Identify which cell holds the provided text, then report its [X, Y] central coordinate. 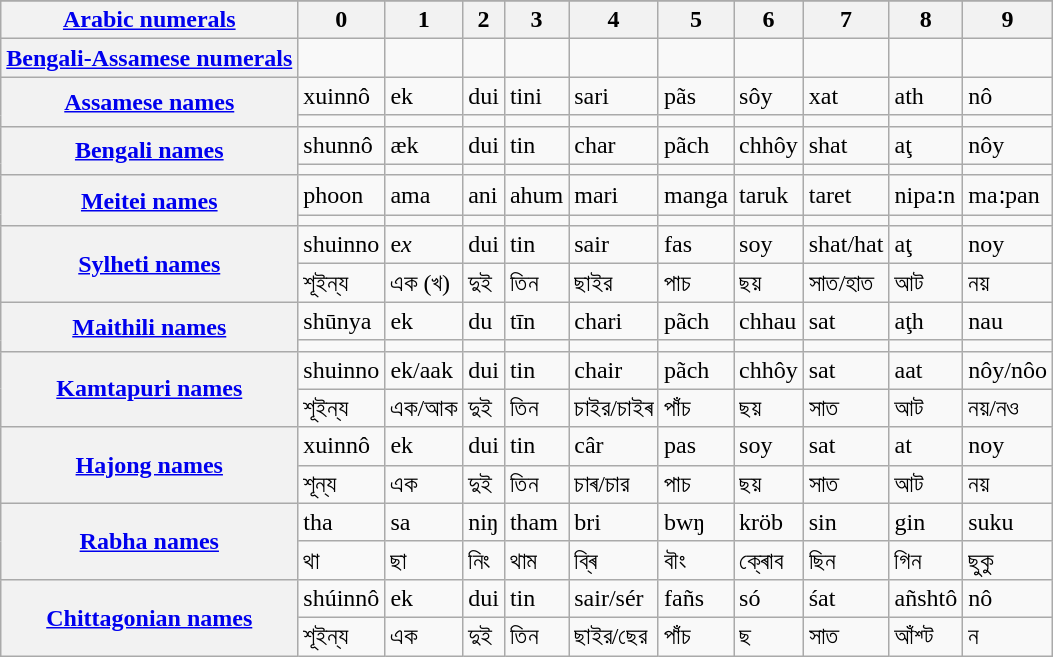
sari [614, 96]
añshtô [926, 598]
niŋ [484, 522]
শূন্য [342, 484]
3 [536, 20]
নয়/নও [1008, 408]
nôy/nôo [1008, 370]
æk [424, 145]
ছা [424, 560]
ani [484, 195]
bwŋ [696, 522]
sôy [769, 96]
Kamtapuri names [150, 389]
sair [614, 245]
du [484, 321]
Hajong names [150, 465]
kröb [769, 522]
câr [614, 446]
chari [614, 321]
sair/sér [614, 598]
4 [614, 20]
Sylheti names [150, 264]
mari [614, 195]
9 [1008, 20]
ছিন [846, 560]
ahum [536, 195]
Bengali-Assamese numerals [150, 58]
ek/aak [424, 370]
ব্ৰি [614, 560]
shat [846, 145]
sa [424, 522]
tha [342, 522]
chhau [769, 321]
ex [424, 245]
xat [846, 96]
ছাইর/ছের [614, 636]
2 [484, 20]
char [614, 145]
Rabha names [150, 541]
7 [846, 20]
shūnya [342, 321]
8 [926, 20]
só [769, 598]
pãs [696, 96]
6 [769, 20]
চাইর/চাইৰ [614, 408]
ama [424, 195]
আঁশ্ট [926, 636]
Maithili names [150, 326]
বৗং [696, 560]
phoon [342, 195]
ath [926, 96]
সাত/হাত [846, 283]
চাৰ/চার [614, 484]
chair [614, 370]
Chittagonian names [150, 617]
থাম [536, 560]
এক/আক [424, 408]
nôy [1008, 145]
śat [846, 598]
shunnô [342, 145]
fañs [696, 598]
nau [1008, 321]
sin [846, 522]
ছ [769, 636]
থা [342, 560]
bri [614, 522]
nipa꞉n [926, 195]
tham [536, 522]
manga [696, 195]
Assamese names [150, 102]
ছাইর [614, 283]
suku [1008, 522]
at [926, 446]
ma꞉pan [1008, 195]
pas [696, 446]
ছুকু [1008, 560]
5 [696, 20]
taruk [769, 195]
গিন [926, 560]
fas [696, 245]
এক (খ) [424, 283]
0 [342, 20]
tīn [536, 321]
Arabic numerals [150, 20]
shúinnô [342, 598]
Meitei names [150, 200]
shat/hat [846, 245]
gin [926, 522]
taret [846, 195]
নিং [484, 560]
aţh [926, 321]
ক্ৰোব [769, 560]
tini [536, 96]
1 [424, 20]
Bengali names [150, 150]
aat [926, 370]
ন [1008, 636]
